Determine the (X, Y) coordinate at the center of the cell enclosing the given text.  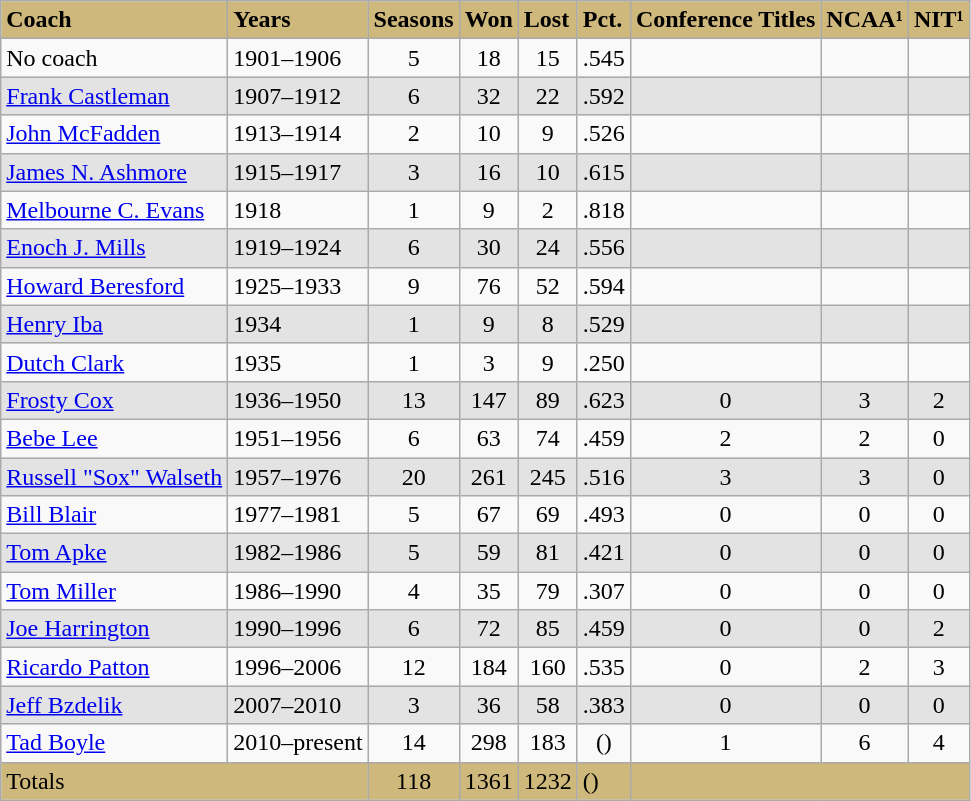
8 (548, 324)
1919–1924 (298, 248)
James N. Ashmore (114, 172)
.516 (604, 477)
183 (548, 743)
Bebe Lee (114, 438)
52 (548, 286)
NIT¹ (938, 20)
2007–2010 (298, 705)
.623 (604, 400)
1977–1981 (298, 515)
1918 (298, 210)
.615 (604, 172)
Frank Castleman (114, 96)
2010–present (298, 743)
.818 (604, 210)
Coach (114, 20)
72 (488, 629)
Tad Boyle (114, 743)
35 (488, 591)
NCAA¹ (865, 20)
1361 (488, 781)
15 (548, 58)
.594 (604, 286)
1935 (298, 362)
Seasons (414, 20)
Dutch Clark (114, 362)
14 (414, 743)
1907–1912 (298, 96)
32 (488, 96)
36 (488, 705)
118 (414, 781)
Totals (184, 781)
1936–1950 (298, 400)
1957–1976 (298, 477)
Jeff Bzdelik (114, 705)
63 (488, 438)
58 (548, 705)
1925–1933 (298, 286)
20 (414, 477)
67 (488, 515)
No coach (114, 58)
13 (414, 400)
Won (488, 20)
184 (488, 667)
24 (548, 248)
1232 (548, 781)
.535 (604, 667)
Melbourne C. Evans (114, 210)
59 (488, 553)
Frosty Cox (114, 400)
.250 (604, 362)
69 (548, 515)
Tom Miller (114, 591)
160 (548, 667)
.545 (604, 58)
.556 (604, 248)
.307 (604, 591)
79 (548, 591)
1934 (298, 324)
12 (414, 667)
Ricardo Patton (114, 667)
76 (488, 286)
.383 (604, 705)
1986–1990 (298, 591)
Conference Titles (725, 20)
Bill Blair (114, 515)
.592 (604, 96)
.493 (604, 515)
.529 (604, 324)
Lost (548, 20)
Tom Apke (114, 553)
16 (488, 172)
18 (488, 58)
22 (548, 96)
1996–2006 (298, 667)
Joe Harrington (114, 629)
1913–1914 (298, 134)
89 (548, 400)
85 (548, 629)
74 (548, 438)
1982–1986 (298, 553)
Howard Beresford (114, 286)
30 (488, 248)
1990–1996 (298, 629)
1901–1906 (298, 58)
Russell "Sox" Walseth (114, 477)
81 (548, 553)
.421 (604, 553)
1951–1956 (298, 438)
.526 (604, 134)
147 (488, 400)
Henry Iba (114, 324)
245 (548, 477)
Enoch J. Mills (114, 248)
Years (298, 20)
Pct. (604, 20)
298 (488, 743)
John McFadden (114, 134)
1915–1917 (298, 172)
261 (488, 477)
